Return the (X, Y) coordinate for the center point of the cell that contains the specified text.  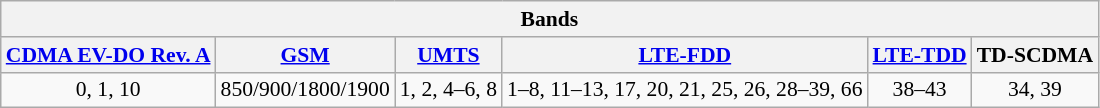
TD-SCDMA (1035, 55)
CDMA EV-DO Rev. A (108, 55)
1, 2, 4–6, 8 (448, 90)
GSM (306, 55)
LTE-FDD (685, 55)
38–43 (920, 90)
Bands (550, 19)
0, 1, 10 (108, 90)
34, 39 (1035, 90)
850/900/1800/1900 (306, 90)
LTE-TDD (920, 55)
UMTS (448, 55)
1–8, 11–13, 17, 20, 21, 25, 26, 28–39, 66 (685, 90)
